For the text-containing cell, return its midpoint in (X, Y) coordinate format. 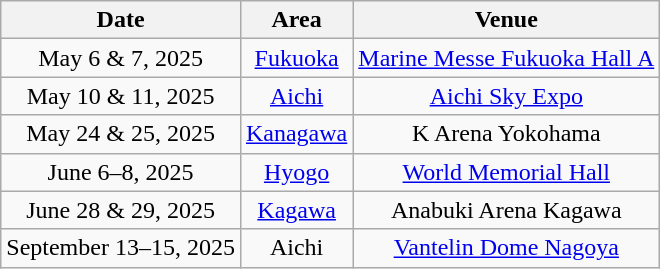
June 6–8, 2025 (121, 172)
May 24 & 25, 2025 (121, 134)
Area (296, 20)
May 10 & 11, 2025 (121, 96)
Kanagawa (296, 134)
Aichi Sky Expo (506, 96)
Hyogo (296, 172)
Vantelin Dome Nagoya (506, 248)
Anabuki Arena Kagawa (506, 210)
K Arena Yokohama (506, 134)
May 6 & 7, 2025 (121, 58)
September 13–15, 2025 (121, 248)
Venue (506, 20)
Kagawa (296, 210)
June 28 & 29, 2025 (121, 210)
Fukuoka (296, 58)
Date (121, 20)
World Memorial Hall (506, 172)
Marine Messe Fukuoka Hall A (506, 58)
